Search for the cell housing the specified text and yield its (x, y) center coordinate. 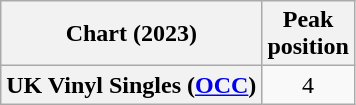
Chart (2023) (132, 34)
4 (308, 85)
UK Vinyl Singles (OCC) (132, 85)
Peakposition (308, 34)
